Extract the (x, y) coordinate from the center of the cell holding the provided text.  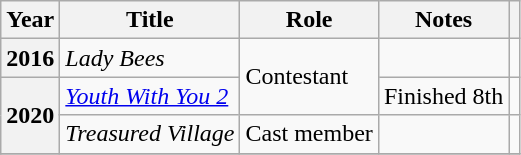
2020 (30, 115)
Youth With You 2 (150, 96)
Contestant (309, 77)
Finished 8th (443, 96)
Year (30, 20)
Role (309, 20)
Cast member (309, 134)
Notes (443, 20)
Lady Bees (150, 58)
Title (150, 20)
Treasured Village (150, 134)
2016 (30, 58)
